From the cell containing the given text, extract its center point as [X, Y] coordinate. 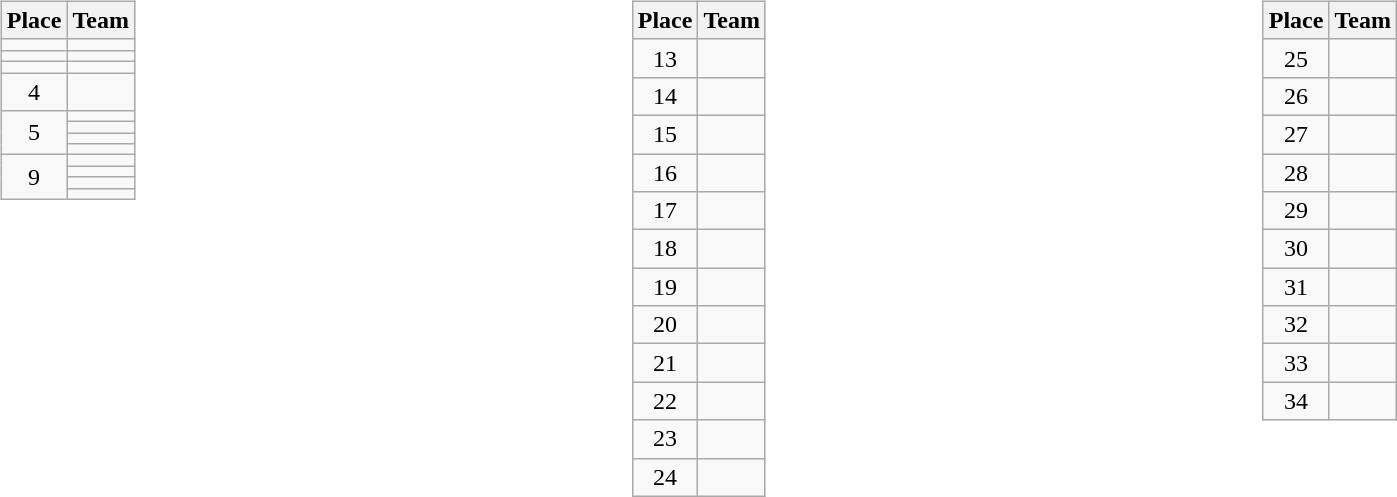
14 [665, 96]
4 [34, 91]
26 [1296, 96]
28 [1296, 173]
24 [665, 477]
34 [1296, 401]
20 [665, 325]
19 [665, 287]
31 [1296, 287]
29 [1296, 211]
9 [34, 177]
15 [665, 134]
23 [665, 439]
13 [665, 58]
18 [665, 249]
16 [665, 173]
33 [1296, 363]
30 [1296, 249]
32 [1296, 325]
25 [1296, 58]
5 [34, 133]
17 [665, 211]
22 [665, 401]
21 [665, 363]
27 [1296, 134]
